Output the [X, Y] coordinate of the center of the cell containing the given text.  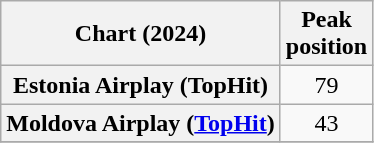
Moldova Airplay (TopHit) [141, 123]
79 [326, 85]
Peakposition [326, 34]
Estonia Airplay (TopHit) [141, 85]
43 [326, 123]
Chart (2024) [141, 34]
